Pinpoint the cell where the given text exists, returning its (X, Y) midpoint coordinate. 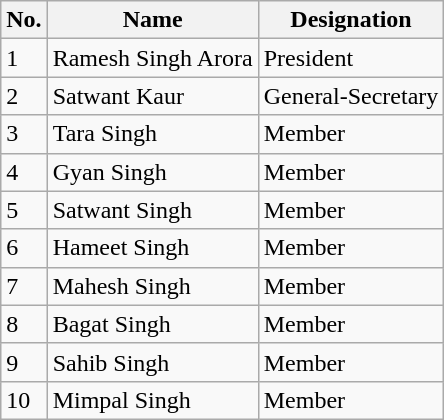
5 (24, 210)
Satwant Kaur (152, 96)
8 (24, 324)
General-Secretary (351, 96)
No. (24, 20)
Designation (351, 20)
Sahib Singh (152, 362)
Tara Singh (152, 134)
President (351, 58)
9 (24, 362)
Bagat Singh (152, 324)
7 (24, 286)
Satwant Singh (152, 210)
Mahesh Singh (152, 286)
Ramesh Singh Arora (152, 58)
3 (24, 134)
10 (24, 400)
2 (24, 96)
Gyan Singh (152, 172)
4 (24, 172)
Name (152, 20)
1 (24, 58)
Mimpal Singh (152, 400)
Hameet Singh (152, 248)
6 (24, 248)
